Extract the (x, y) coordinate from the center of the cell holding the provided text.  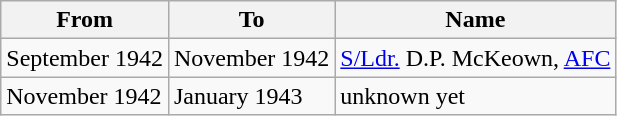
Name (476, 20)
From (85, 20)
To (251, 20)
S/Ldr. D.P. McKeown, AFC (476, 58)
January 1943 (251, 96)
September 1942 (85, 58)
unknown yet (476, 96)
